Detect which cell encompasses the target text, then output its (x, y) center coordinate. 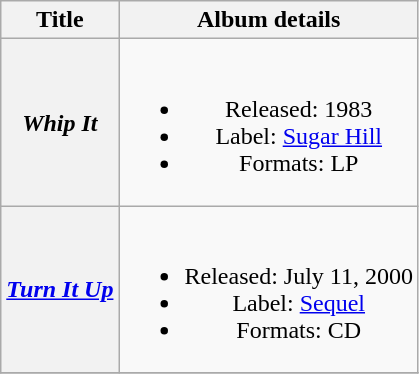
Released: 1983Label: Sugar HillFormats: LP (268, 122)
Title (60, 20)
Whip It (60, 122)
Released: July 11, 2000Label: SequelFormats: CD (268, 290)
Turn It Up (60, 290)
Album details (268, 20)
